Detect which cell encompasses the target text, then output its [X, Y] center coordinate. 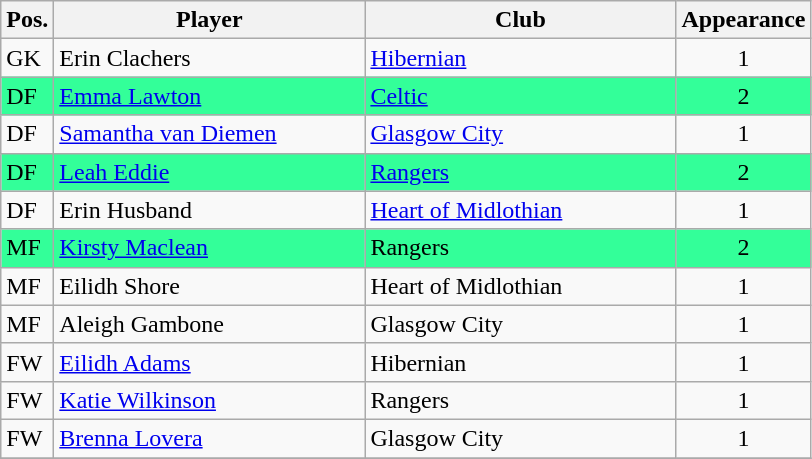
Erin Clachers [210, 58]
Samantha van Diemen [210, 134]
Eilidh Adams [210, 362]
Katie Wilkinson [210, 400]
Celtic [520, 96]
Aleigh Gambone [210, 324]
Appearance [744, 20]
GK [28, 58]
Leah Eddie [210, 172]
Brenna Lovera [210, 438]
Kirsty Maclean [210, 248]
Player [210, 20]
Pos. [28, 20]
Eilidh Shore [210, 286]
Emma Lawton [210, 96]
Erin Husband [210, 210]
Club [520, 20]
